Locate the cell with the specified text and output its [X, Y] center coordinate. 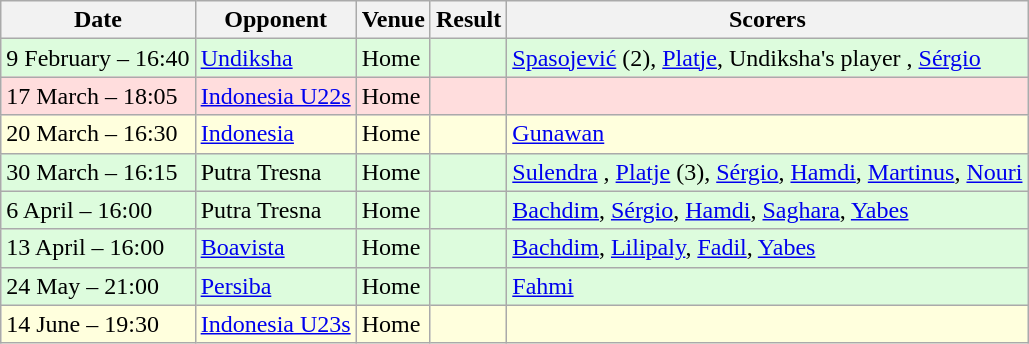
13 April – 16:00 [98, 248]
14 June – 19:30 [98, 324]
17 March – 18:05 [98, 96]
Venue [393, 20]
Gunawan [768, 134]
Opponent [276, 20]
24 May – 21:00 [98, 286]
Boavista [276, 248]
Spasojević (2), Platje, Undiksha's player , Sérgio [768, 58]
Result [468, 20]
20 March – 16:30 [98, 134]
Indonesia U22s [276, 96]
Scorers [768, 20]
Bachdim, Lilipaly, Fadil, Yabes [768, 248]
Indonesia [276, 134]
Persiba [276, 286]
Date [98, 20]
Undiksha [276, 58]
Sulendra , Platje (3), Sérgio, Hamdi, Martinus, Nouri [768, 172]
Bachdim, Sérgio, Hamdi, Saghara, Yabes [768, 210]
Indonesia U23s [276, 324]
6 April – 16:00 [98, 210]
Fahmi [768, 286]
9 February – 16:40 [98, 58]
30 March – 16:15 [98, 172]
